Pinpoint the cell where the given text exists, returning its [x, y] midpoint coordinate. 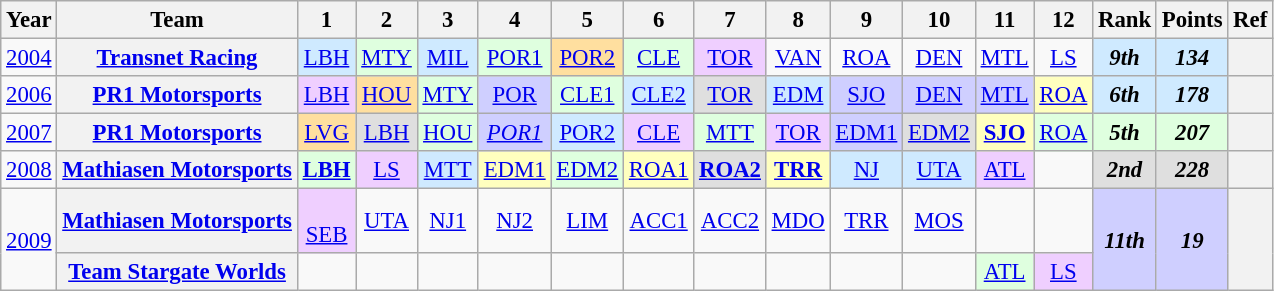
178 [1192, 95]
LVG [326, 133]
2nd [1125, 170]
7 [730, 20]
Points [1192, 20]
ROA2 [730, 170]
MOS [940, 222]
ATL [1004, 170]
EDM [798, 95]
Ref [1250, 20]
6th [1125, 95]
2004 [29, 58]
9 [866, 20]
ACC1 [659, 222]
4 [514, 20]
1 [326, 20]
Transnet Racing [177, 58]
ACC2 [730, 222]
11 [1004, 20]
NJ [866, 170]
2008 [29, 170]
12 [1064, 20]
19 [1192, 240]
POR [514, 95]
10 [940, 20]
NJ2 [514, 222]
CLE2 [659, 95]
CLE1 [588, 95]
Year [29, 20]
2007 [29, 133]
VAN [798, 58]
SEB [326, 222]
3 [448, 20]
6 [659, 20]
207 [1192, 133]
5th [1125, 133]
2006 [29, 95]
ROA1 [659, 170]
MIL [448, 58]
8 [798, 20]
2009 [29, 240]
134 [1192, 58]
Team [177, 20]
228 [1192, 170]
LIM [588, 222]
2 [386, 20]
MDO [798, 222]
5 [588, 20]
11th [1125, 240]
NJ1 [448, 222]
9th [1125, 58]
Rank [1125, 20]
